From the cell containing the given text, extract its center point as [X, Y] coordinate. 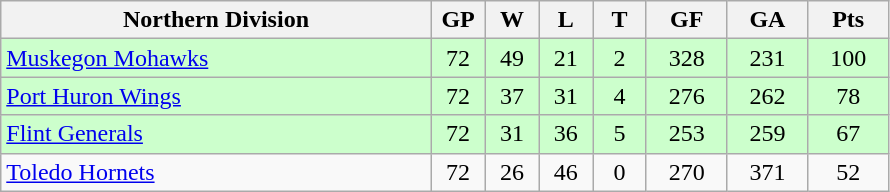
100 [848, 58]
262 [768, 96]
Northern Division [216, 20]
37 [512, 96]
67 [848, 134]
0 [620, 172]
T [620, 20]
Muskegon Mohawks [216, 58]
259 [768, 134]
GA [768, 20]
270 [686, 172]
49 [512, 58]
328 [686, 58]
78 [848, 96]
276 [686, 96]
26 [512, 172]
GP [458, 20]
371 [768, 172]
GF [686, 20]
L [566, 20]
4 [620, 96]
253 [686, 134]
W [512, 20]
5 [620, 134]
Flint Generals [216, 134]
46 [566, 172]
Port Huron Wings [216, 96]
52 [848, 172]
36 [566, 134]
21 [566, 58]
231 [768, 58]
Toledo Hornets [216, 172]
2 [620, 58]
Pts [848, 20]
